Extract the [x, y] coordinate from the center of the cell holding the provided text.  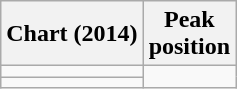
Chart (2014) [72, 34]
Peakposition [189, 34]
